Return (x, y) of the center of cell containing provided text 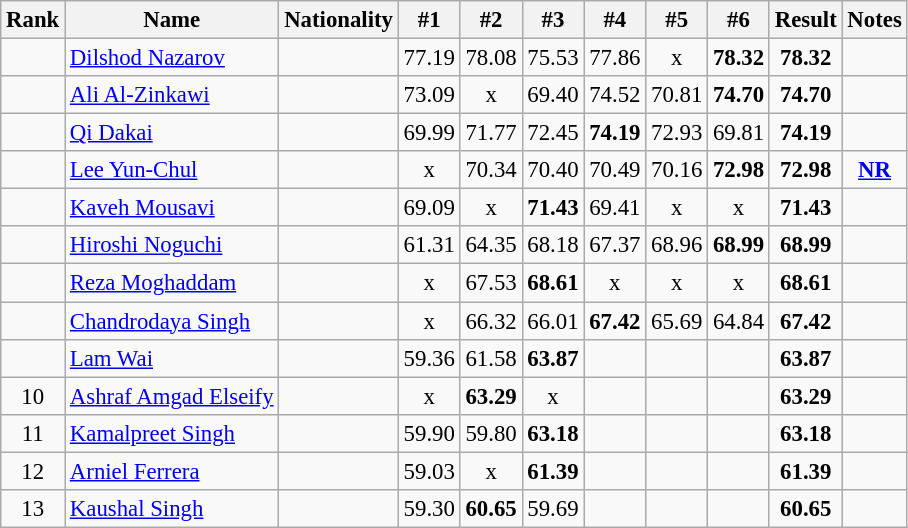
Result (806, 20)
69.81 (739, 133)
Rank (33, 20)
#3 (553, 20)
68.18 (553, 245)
#5 (677, 20)
70.34 (491, 170)
10 (33, 396)
69.09 (429, 208)
#2 (491, 20)
59.69 (553, 509)
Ashraf Amgad Elseify (172, 396)
70.49 (615, 170)
61.58 (491, 358)
Arniel Ferrera (172, 471)
74.52 (615, 95)
59.80 (491, 433)
68.96 (677, 245)
Qi Dakai (172, 133)
59.36 (429, 358)
78.08 (491, 58)
70.16 (677, 170)
75.53 (553, 58)
69.41 (615, 208)
Chandrodaya Singh (172, 321)
64.35 (491, 245)
72.93 (677, 133)
Notes (874, 20)
#6 (739, 20)
66.01 (553, 321)
67.53 (491, 283)
Kaveh Mousavi (172, 208)
67.37 (615, 245)
11 (33, 433)
12 (33, 471)
77.19 (429, 58)
72.45 (553, 133)
64.84 (739, 321)
77.86 (615, 58)
#4 (615, 20)
13 (33, 509)
70.40 (553, 170)
Nationality (338, 20)
59.30 (429, 509)
59.03 (429, 471)
61.31 (429, 245)
Ali Al-Zinkawi (172, 95)
65.69 (677, 321)
73.09 (429, 95)
70.81 (677, 95)
Lee Yun-Chul (172, 170)
71.77 (491, 133)
NR (874, 170)
Kamalpreet Singh (172, 433)
Name (172, 20)
59.90 (429, 433)
69.99 (429, 133)
Lam Wai (172, 358)
Dilshod Nazarov (172, 58)
Hiroshi Noguchi (172, 245)
#1 (429, 20)
Reza Moghaddam (172, 283)
69.40 (553, 95)
Kaushal Singh (172, 509)
66.32 (491, 321)
